Extract the [X, Y] coordinate from the center of the cell holding the provided text.  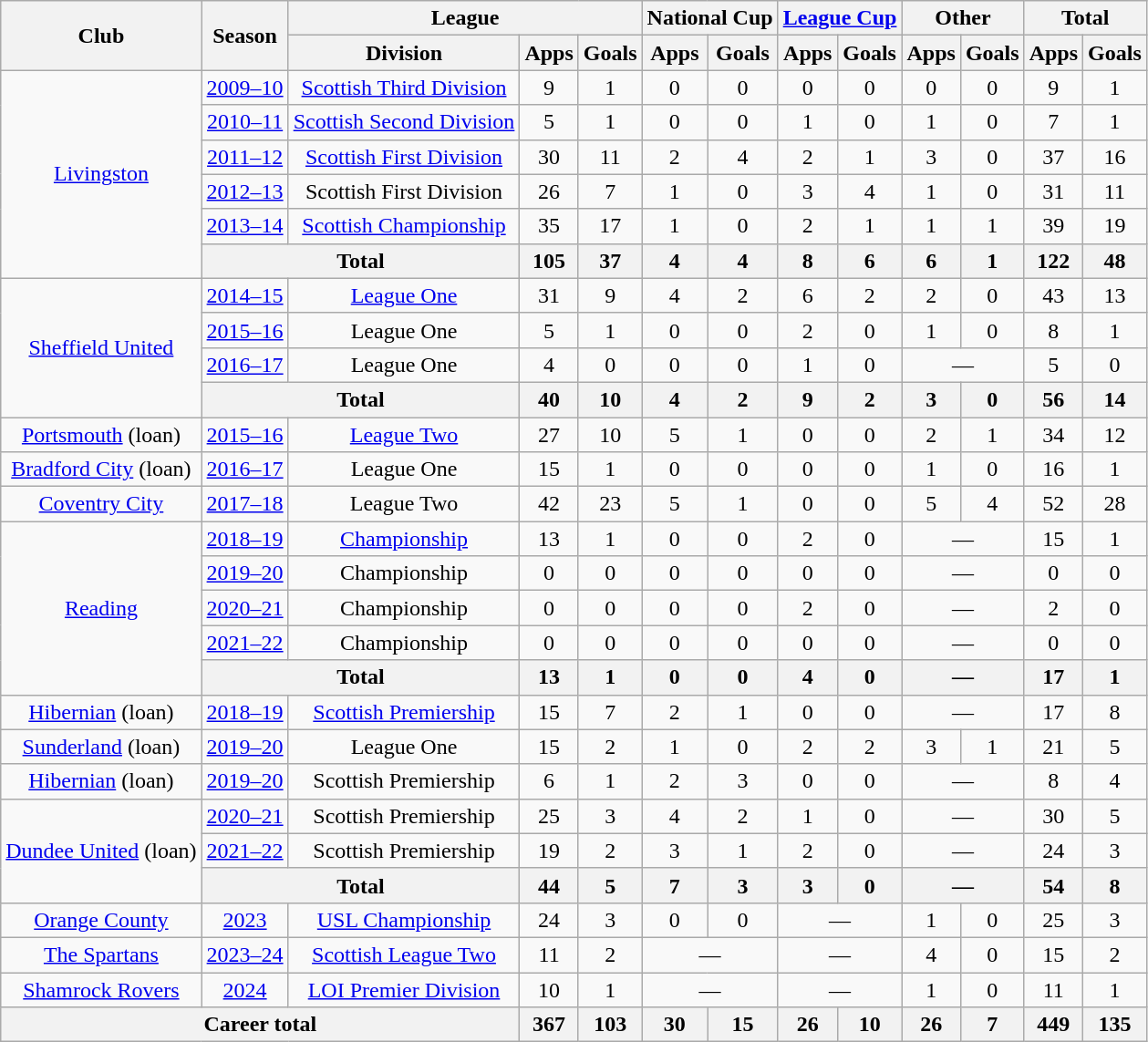
21 [1053, 747]
League Cup [840, 18]
Season [244, 36]
122 [1053, 261]
43 [1053, 295]
48 [1115, 261]
2024 [244, 989]
2012–13 [244, 191]
Reading [101, 608]
League [465, 18]
42 [549, 504]
Other [963, 18]
The Spartans [101, 954]
40 [549, 399]
2017–18 [244, 504]
Dundee United (loan) [101, 851]
Career total [261, 1025]
Shamrock Rovers [101, 989]
Portsmouth (loan) [101, 435]
35 [549, 226]
2010–11 [244, 122]
105 [549, 261]
Scottish Championship [404, 226]
Scottish Third Division [404, 88]
Orange County [101, 920]
2023 [244, 920]
103 [610, 1025]
Scottish Second Division [404, 122]
44 [549, 885]
14 [1115, 399]
National Cup [709, 18]
34 [1053, 435]
39 [1053, 226]
2009–10 [244, 88]
56 [1053, 399]
LOI Premier Division [404, 989]
23 [610, 504]
27 [549, 435]
449 [1053, 1025]
Division [404, 53]
Sheffield United [101, 347]
12 [1115, 435]
135 [1115, 1025]
Bradford City (loan) [101, 469]
28 [1115, 504]
Sunderland (loan) [101, 747]
2011–12 [244, 157]
367 [549, 1025]
Coventry City [101, 504]
Club [101, 36]
54 [1053, 885]
2023–24 [244, 954]
52 [1053, 504]
Scottish League Two [404, 954]
USL Championship [404, 920]
2014–15 [244, 295]
2013–14 [244, 226]
Livingston [101, 174]
